Locate the cell with the specified text and output its [X, Y] center coordinate. 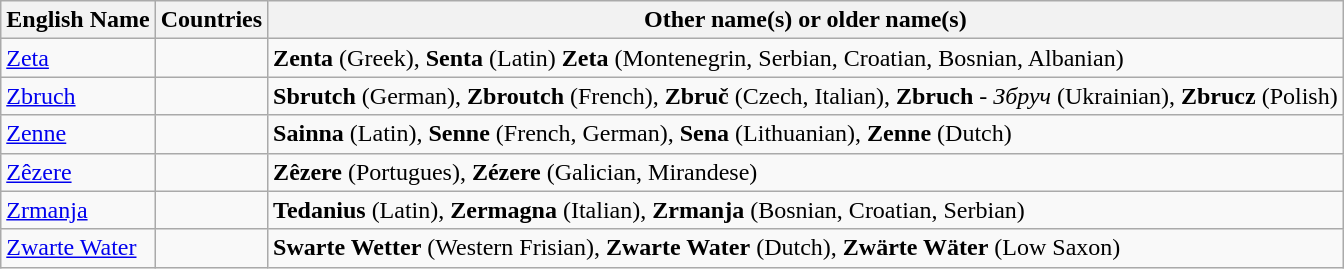
Swarte Wetter (Western Frisian), Zwarte Water (Dutch), Zwärte Wäter (Low Saxon) [806, 248]
Sainna (Latin), Senne (French, German), Sena (Lithuanian), Zenne (Dutch) [806, 134]
Other name(s) or older name(s) [806, 20]
Zenta (Greek), Senta (Latin) Zeta (Montenegrin, Serbian, Croatian, Bosnian, Albanian) [806, 58]
Zeta [78, 58]
Zrmanja [78, 210]
Zwarte Water [78, 248]
English Name [78, 20]
Tedanius (Latin), Zermagna (Italian), Zrmanja (Bosnian, Croatian, Serbian) [806, 210]
Countries [211, 20]
Zbruch [78, 96]
Sbrutch (German), Zbroutch (French), Zbruč (Czech, Italian), Zbruch - Збруч (Ukrainian), Zbrucz (Polish) [806, 96]
Zêzere (Portugues), Zézere (Galician, Mirandese) [806, 172]
Zenne [78, 134]
Zêzere [78, 172]
